Locate the cell with the specified text and output its [x, y] center coordinate. 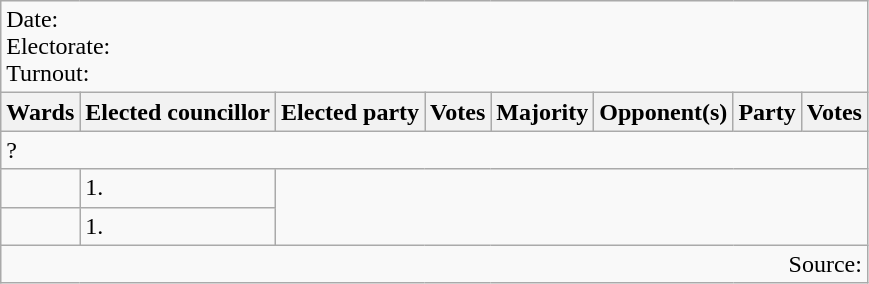
Party [767, 112]
Source: [434, 264]
Majority [542, 112]
Elected party [350, 112]
Opponent(s) [664, 112]
Wards [40, 112]
? [434, 150]
Elected councillor [178, 112]
Date: Electorate: Turnout: [434, 47]
